Provide the (X, Y) coordinate of the cell's center where the given text is located.  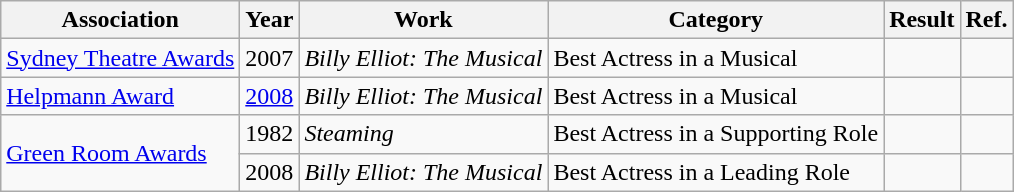
Year (270, 20)
Association (120, 20)
Best Actress in a Leading Role (716, 172)
Category (716, 20)
Result (922, 20)
Best Actress in a Supporting Role (716, 134)
Steaming (424, 134)
Ref. (986, 20)
Sydney Theatre Awards (120, 58)
Work (424, 20)
Green Room Awards (120, 153)
Helpmann Award (120, 96)
2007 (270, 58)
1982 (270, 134)
